For the text-containing cell, return its midpoint in [X, Y] coordinate format. 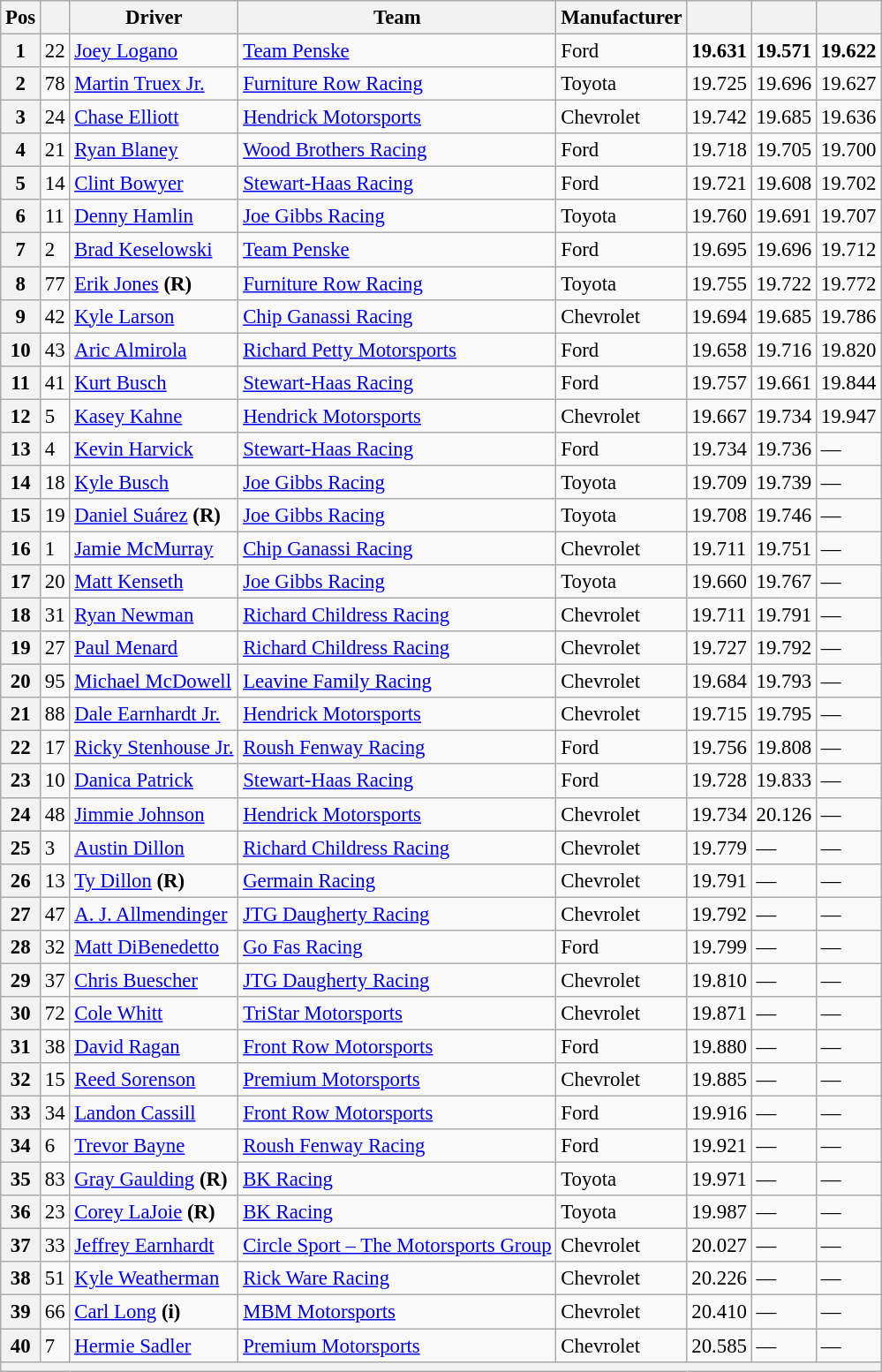
Manufacturer [622, 18]
Gray Gaulding (R) [154, 1180]
48 [55, 814]
Jeffrey Earnhardt [154, 1246]
19.715 [719, 714]
19.571 [784, 51]
Pos [21, 18]
Clint Bowyer [154, 184]
83 [55, 1180]
Kurt Busch [154, 382]
Daniel Suárez (R) [154, 516]
19.627 [849, 84]
19.947 [849, 416]
Reed Sorenson [154, 1080]
36 [21, 1212]
A. J. Allmendinger [154, 914]
29 [21, 980]
19.757 [719, 382]
19.808 [784, 748]
12 [21, 416]
Leavine Family Racing [397, 682]
19.756 [719, 748]
19.742 [719, 117]
Brad Keselowski [154, 250]
16 [21, 548]
19.705 [784, 150]
Go Fas Racing [397, 947]
19.795 [784, 714]
19.810 [719, 980]
19.779 [719, 848]
Erik Jones (R) [154, 283]
Ricky Stenhouse Jr. [154, 748]
Corey LaJoie (R) [154, 1212]
19.793 [784, 682]
19.691 [784, 216]
19.916 [719, 1113]
19.716 [784, 350]
Hermie Sadler [154, 1346]
Ryan Blaney [154, 150]
Cole Whitt [154, 1014]
30 [21, 1014]
Martin Truex Jr. [154, 84]
Austin Dillon [154, 848]
19.684 [719, 682]
Richard Petty Motorsports [397, 350]
Circle Sport – The Motorsports Group [397, 1246]
19.694 [719, 316]
Landon Cassill [154, 1113]
19.700 [849, 150]
19.760 [719, 216]
19.667 [719, 416]
19.608 [784, 184]
19.767 [784, 582]
19.799 [719, 947]
Chase Elliott [154, 117]
Matt DiBenedetto [154, 947]
51 [55, 1279]
26 [21, 880]
Kyle Larson [154, 316]
19.772 [849, 283]
47 [55, 914]
Jimmie Johnson [154, 814]
TriStar Motorsports [397, 1014]
20.410 [719, 1312]
Kasey Kahne [154, 416]
9 [21, 316]
28 [21, 947]
Matt Kenseth [154, 582]
19.880 [719, 1046]
Kevin Harvick [154, 449]
19.707 [849, 216]
88 [55, 714]
19.739 [784, 482]
Jamie McMurray [154, 548]
19.786 [849, 316]
19.751 [784, 548]
Carl Long (i) [154, 1312]
19.660 [719, 582]
77 [55, 283]
Driver [154, 18]
19.725 [719, 84]
19.702 [849, 184]
19.736 [784, 449]
19.631 [719, 51]
66 [55, 1312]
20.585 [719, 1346]
19.755 [719, 283]
20.027 [719, 1246]
19.721 [719, 184]
8 [21, 283]
19.718 [719, 150]
43 [55, 350]
19.622 [849, 51]
19.658 [719, 350]
19.820 [849, 350]
72 [55, 1014]
19.971 [719, 1180]
19.722 [784, 283]
19.636 [849, 117]
Denny Hamlin [154, 216]
Ryan Newman [154, 615]
David Ragan [154, 1046]
35 [21, 1180]
Team [397, 18]
19.871 [719, 1014]
19.921 [719, 1146]
19.833 [784, 781]
19.709 [719, 482]
Joey Logano [154, 51]
Trevor Bayne [154, 1146]
Kyle Busch [154, 482]
Paul Menard [154, 648]
Michael McDowell [154, 682]
19.727 [719, 648]
20.126 [784, 814]
78 [55, 84]
19.708 [719, 516]
19.661 [784, 382]
19.728 [719, 781]
25 [21, 848]
Aric Almirola [154, 350]
19.844 [849, 382]
42 [55, 316]
Ty Dillon (R) [154, 880]
Germain Racing [397, 880]
Dale Earnhardt Jr. [154, 714]
40 [21, 1346]
Kyle Weatherman [154, 1279]
Rick Ware Racing [397, 1279]
Danica Patrick [154, 781]
20.226 [719, 1279]
19.695 [719, 250]
41 [55, 382]
19.987 [719, 1212]
19.712 [849, 250]
19.885 [719, 1080]
95 [55, 682]
19.746 [784, 516]
39 [21, 1312]
MBM Motorsports [397, 1312]
Chris Buescher [154, 980]
Wood Brothers Racing [397, 150]
